Return (x, y) of the center of cell containing provided text 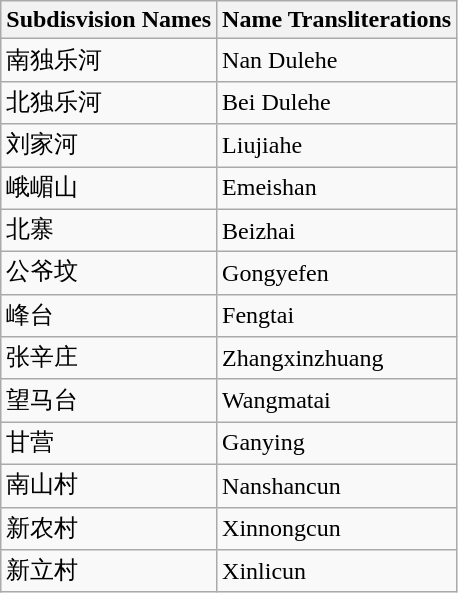
南独乐河 (109, 60)
新农村 (109, 528)
Zhangxinzhuang (337, 358)
Xinnongcun (337, 528)
Emeishan (337, 188)
新立村 (109, 572)
南山村 (109, 486)
Subdisvision Names (109, 20)
峨嵋山 (109, 188)
Nanshancun (337, 486)
Wangmatai (337, 400)
Gongyefen (337, 274)
公爷坟 (109, 274)
北寨 (109, 230)
Beizhai (337, 230)
张辛庄 (109, 358)
峰台 (109, 316)
北独乐河 (109, 102)
Bei Dulehe (337, 102)
Ganying (337, 444)
Liujiahe (337, 146)
望马台 (109, 400)
Xinlicun (337, 572)
甘营 (109, 444)
刘家河 (109, 146)
Name Transliterations (337, 20)
Nan Dulehe (337, 60)
Fengtai (337, 316)
